Return [X, Y] of the center of cell containing provided text 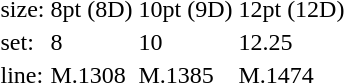
10 [186, 42]
8 [92, 42]
